Extract the [X, Y] coordinate from the center of the cell holding the provided text.  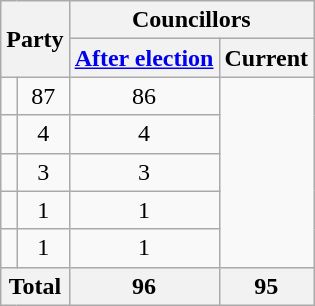
After election [144, 58]
Party [35, 39]
Councillors [191, 20]
95 [266, 286]
86 [144, 96]
Total [35, 286]
96 [144, 286]
87 [43, 96]
Current [266, 58]
